For the text-containing cell, return its midpoint in (X, Y) coordinate format. 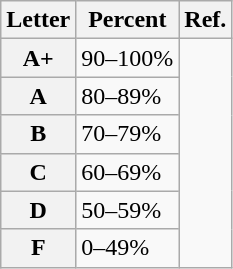
Ref. (206, 20)
A (38, 96)
F (38, 248)
D (38, 210)
Percent (128, 20)
70–79% (128, 134)
0–49% (128, 248)
B (38, 134)
C (38, 172)
80–89% (128, 96)
50–59% (128, 210)
60–69% (128, 172)
Letter (38, 20)
90–100% (128, 58)
A+ (38, 58)
